Capture the cell that displays the provided text and extract its [x, y] central coordinate. 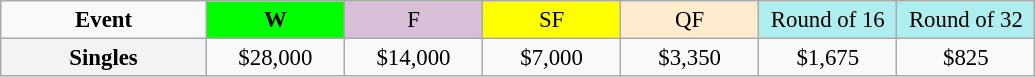
Singles [104, 58]
$7,000 [552, 58]
QF [690, 20]
$825 [966, 58]
$3,350 [690, 58]
Round of 16 [828, 20]
Round of 32 [966, 20]
$28,000 [275, 58]
W [275, 20]
F [413, 20]
$14,000 [413, 58]
Event [104, 20]
$1,675 [828, 58]
SF [552, 20]
